Determine the (X, Y) coordinate at the center of the cell enclosing the given text.  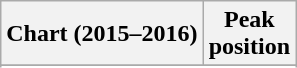
Chart (2015–2016) (102, 34)
Peakposition (249, 34)
